Return the [X, Y] coordinate for the center point of the cell that contains the specified text.  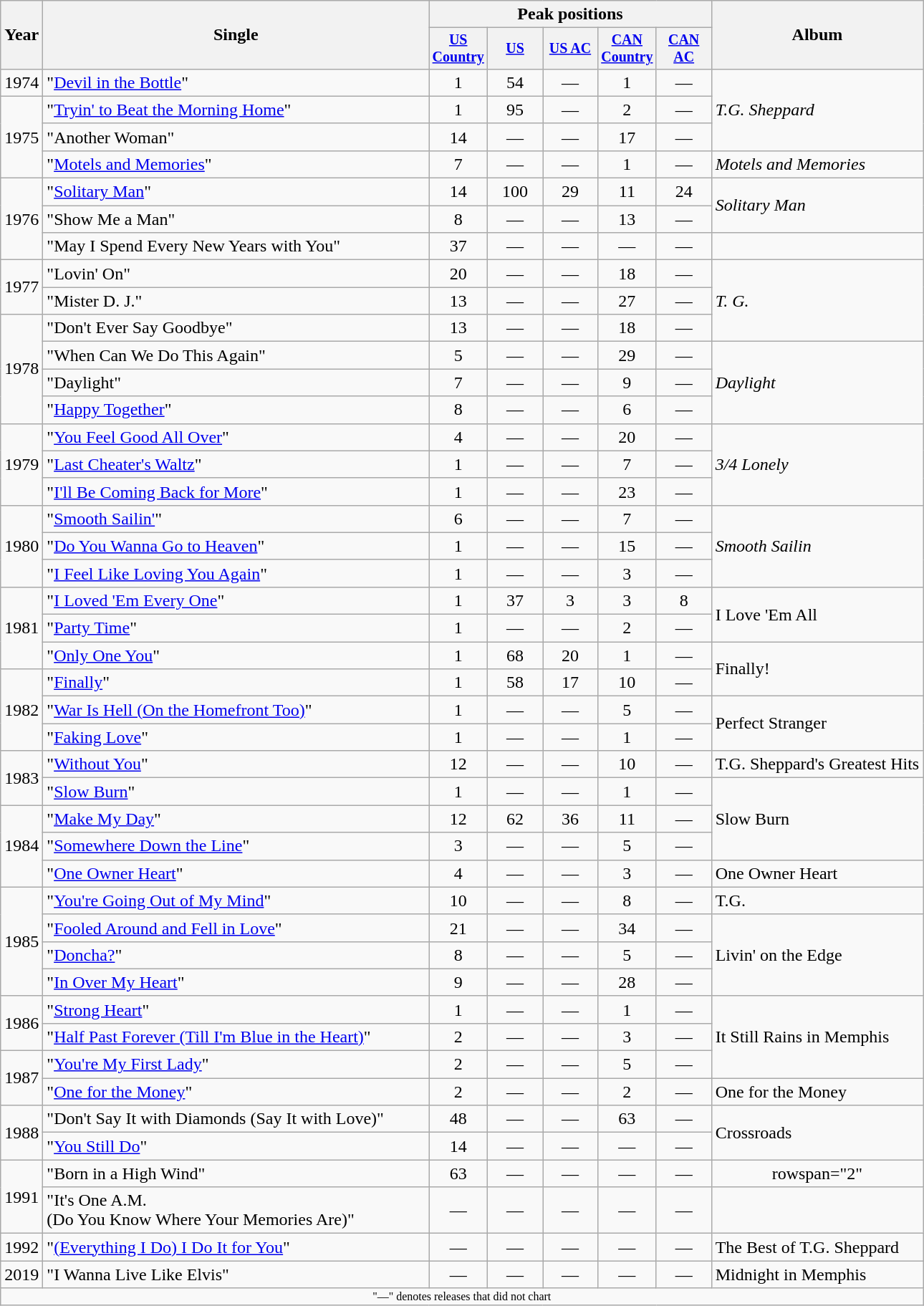
"Born in a High Wind" [236, 1173]
68 [516, 656]
54 [516, 82]
1982 [21, 710]
"I Wanna Live Like Elvis" [236, 1274]
Midnight in Memphis [817, 1274]
"It's One A.M.(Do You Know Where Your Memories Are)" [236, 1211]
"Finally" [236, 683]
"Slow Burn" [236, 792]
"Solitary Man" [236, 192]
"Fooled Around and Fell in Love" [236, 928]
Single [236, 35]
It Still Rains in Memphis [817, 1037]
1977 [21, 287]
1980 [21, 546]
Solitary Man [817, 206]
1983 [21, 778]
T.G. [817, 901]
1975 [21, 137]
T.G. Sheppard [817, 110]
"When Can We Do This Again" [236, 355]
"Don't Ever Say Goodbye" [236, 328]
1986 [21, 1023]
"Strong Heart" [236, 1009]
T. G. [817, 301]
Finally! [817, 669]
"One Owner Heart" [236, 873]
"Another Woman" [236, 137]
I Love 'Em All [817, 614]
"One for the Money" [236, 1092]
"Only One You" [236, 656]
1979 [21, 464]
"Daylight" [236, 383]
"Show Me a Man" [236, 219]
CAN Country [627, 49]
100 [516, 192]
15 [627, 546]
US Country [458, 49]
Crossroads [817, 1133]
"Tryin' to Beat the Morning Home" [236, 110]
"Half Past Forever (Till I'm Blue in the Heart)" [236, 1037]
1992 [21, 1247]
"(Everything I Do) I Do It for You" [236, 1247]
Slow Burn [817, 819]
"Smooth Sailin'" [236, 519]
CAN AC [683, 49]
"Without You" [236, 764]
Motels and Memories [817, 164]
1984 [21, 846]
Smooth Sailin [817, 546]
Year [21, 35]
"Faking Love" [236, 737]
Livin' on the Edge [817, 955]
"Happy Together" [236, 410]
95 [516, 110]
58 [516, 683]
"Somewhere Down the Line" [236, 846]
T.G. Sheppard's Greatest Hits [817, 764]
"Motels and Memories" [236, 164]
Perfect Stranger [817, 724]
One for the Money [817, 1092]
Peak positions [570, 14]
"Don't Say It with Diamonds (Say It with Love)" [236, 1119]
1976 [21, 219]
21 [458, 928]
One Owner Heart [817, 873]
1991 [21, 1196]
"I Loved 'Em Every One" [236, 600]
27 [627, 301]
2019 [21, 1274]
1974 [21, 82]
1987 [21, 1078]
Album [817, 35]
"Do You Wanna Go to Heaven" [236, 546]
"May I Spend Every New Years with You" [236, 246]
"I'll Be Coming Back for More" [236, 491]
23 [627, 491]
24 [683, 192]
"You're Going Out of My Mind" [236, 901]
US [516, 49]
36 [570, 819]
1988 [21, 1133]
rowspan="2" [817, 1173]
"Party Time" [236, 628]
US AC [570, 49]
1985 [21, 941]
"You Still Do" [236, 1146]
"Last Cheater's Waltz" [236, 464]
28 [627, 982]
Daylight [817, 383]
"Make My Day" [236, 819]
The Best of T.G. Sheppard [817, 1247]
1981 [21, 628]
"In Over My Heart" [236, 982]
"I Feel Like Loving You Again" [236, 573]
"—" denotes releases that did not chart [462, 1297]
"You Feel Good All Over" [236, 437]
"Mister D. J." [236, 301]
1978 [21, 369]
"Doncha?" [236, 955]
"Lovin' On" [236, 274]
"Devil in the Bottle" [236, 82]
"You're My First Lady" [236, 1065]
62 [516, 819]
48 [458, 1119]
"War Is Hell (On the Homefront Too)" [236, 710]
34 [627, 928]
3/4 Lonely [817, 464]
